Provide the (x, y) coordinate of the cell's center where the given text is located.  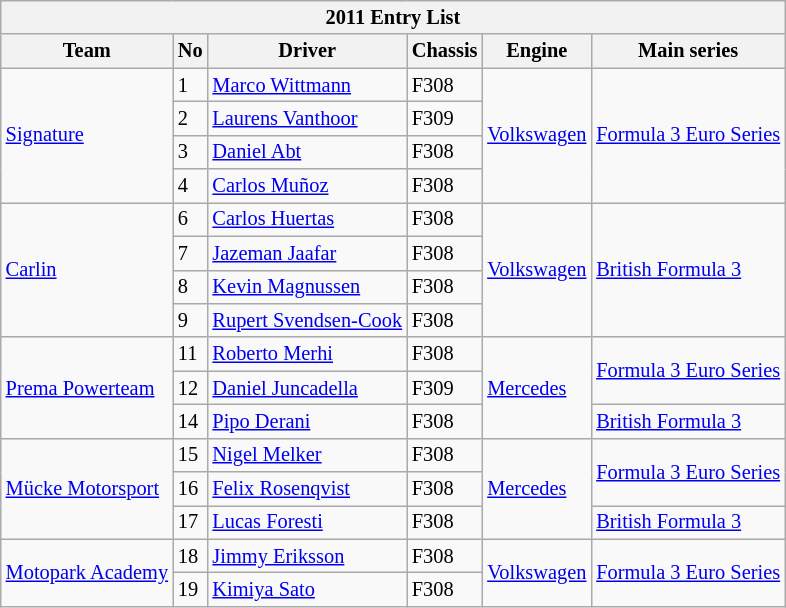
Jazeman Jaafar (308, 253)
Prema Powerteam (87, 388)
Engine (536, 51)
Team (87, 51)
Rupert Svendsen-Cook (308, 320)
1 (190, 85)
Lucas Foresti (308, 522)
No (190, 51)
Daniel Abt (308, 152)
Carlin (87, 270)
Carlos Muñoz (308, 186)
Carlos Huertas (308, 219)
Marco Wittmann (308, 85)
Chassis (444, 51)
Mücke Motorsport (87, 488)
Driver (308, 51)
Kimiya Sato (308, 589)
Kevin Magnussen (308, 287)
15 (190, 455)
Motopark Academy (87, 572)
Nigel Melker (308, 455)
14 (190, 421)
18 (190, 556)
Main series (688, 51)
6 (190, 219)
2 (190, 118)
11 (190, 354)
Jimmy Eriksson (308, 556)
16 (190, 489)
2011 Entry List (393, 17)
Laurens Vanthoor (308, 118)
Daniel Juncadella (308, 388)
17 (190, 522)
12 (190, 388)
4 (190, 186)
Felix Rosenqvist (308, 489)
7 (190, 253)
9 (190, 320)
Roberto Merhi (308, 354)
19 (190, 589)
Signature (87, 136)
3 (190, 152)
Pipo Derani (308, 421)
8 (190, 287)
